Return the [x, y] coordinate for the center point of the cell that contains the specified text.  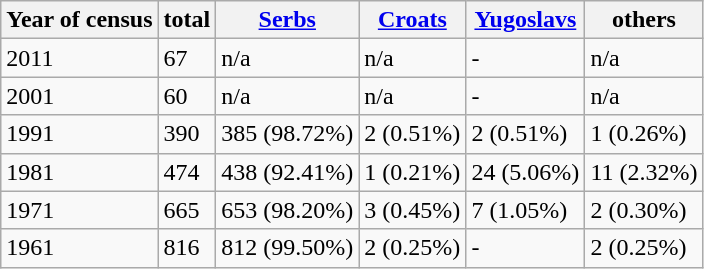
665 [187, 210]
474 [187, 172]
others [644, 20]
1971 [80, 210]
438 (92.41%) [288, 172]
Serbs [288, 20]
24 (5.06%) [526, 172]
Year of census [80, 20]
67 [187, 58]
385 (98.72%) [288, 134]
3 (0.45%) [412, 210]
1961 [80, 248]
1 (0.26%) [644, 134]
11 (2.32%) [644, 172]
2001 [80, 96]
7 (1.05%) [526, 210]
60 [187, 96]
812 (99.50%) [288, 248]
390 [187, 134]
Yugoslavs [526, 20]
1 (0.21%) [412, 172]
1991 [80, 134]
total [187, 20]
2 (0.30%) [644, 210]
2011 [80, 58]
653 (98.20%) [288, 210]
Croats [412, 20]
816 [187, 248]
1981 [80, 172]
